Determine the [X, Y] coordinate at the center of the cell enclosing the given text.  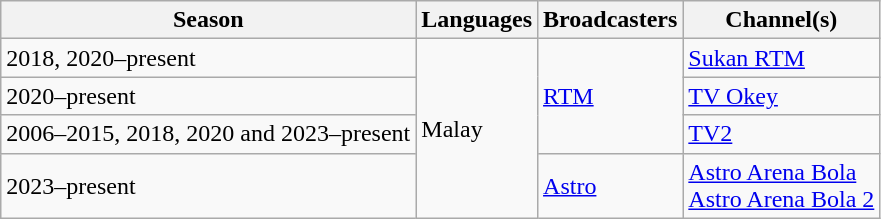
Season [208, 20]
RTM [610, 96]
2018, 2020–present [208, 58]
2023–present [208, 186]
Languages [477, 20]
Sukan RTM [782, 58]
Astro [610, 186]
2020–present [208, 96]
Channel(s) [782, 20]
TV2 [782, 134]
Malay [477, 128]
TV Okey [782, 96]
Astro Arena BolaAstro Arena Bola 2 [782, 186]
2006–2015, 2018, 2020 and 2023–present [208, 134]
Broadcasters [610, 20]
